For the text-containing cell, return its midpoint in (x, y) coordinate format. 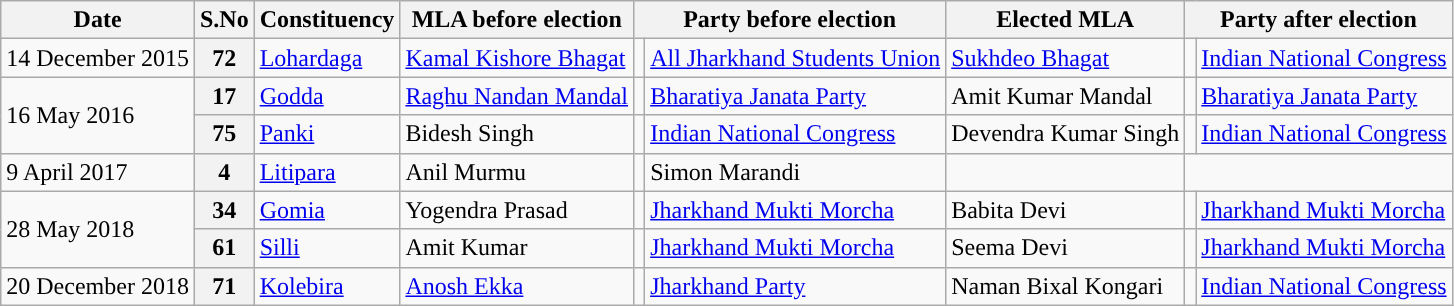
28 May 2018 (98, 229)
61 (224, 248)
Silli (327, 248)
Party after election (1318, 20)
Date (98, 20)
20 December 2018 (98, 286)
Anosh Ekka (517, 286)
Gomia (327, 210)
MLA before election (517, 20)
Lohardaga (327, 58)
14 December 2015 (98, 58)
Constituency (327, 20)
16 May 2016 (98, 115)
Bidesh Singh (517, 134)
Yogendra Prasad (517, 210)
Babita Devi (1066, 210)
72 (224, 58)
Litipara (327, 172)
Raghu Nandan Mandal (517, 96)
Amit Kumar (517, 248)
Simon Marandi (796, 172)
Godda (327, 96)
Seema Devi (1066, 248)
4 (224, 172)
Jharkhand Party (796, 286)
9 April 2017 (98, 172)
71 (224, 286)
Amit Kumar Mandal (1066, 96)
34 (224, 210)
Naman Bixal Kongari (1066, 286)
Party before election (790, 20)
Elected MLA (1066, 20)
17 (224, 96)
Anil Murmu (517, 172)
Kolebira (327, 286)
Sukhdeo Bhagat (1066, 58)
Kamal Kishore Bhagat (517, 58)
Devendra Kumar Singh (1066, 134)
All Jharkhand Students Union (796, 58)
75 (224, 134)
S.No (224, 20)
Panki (327, 134)
